Detect which cell encompasses the target text, then output its [x, y] center coordinate. 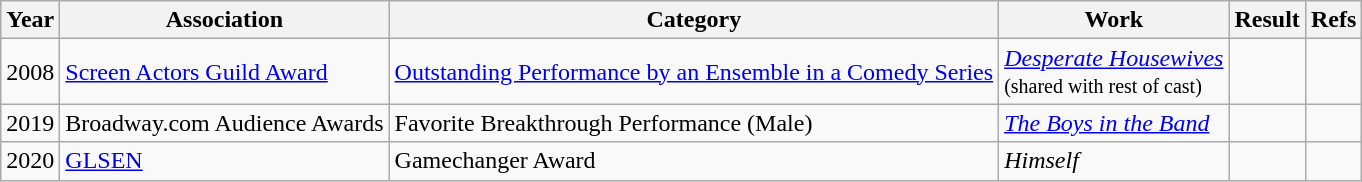
Category [694, 20]
The Boys in the Band [1114, 123]
Year [30, 20]
Screen Actors Guild Award [224, 72]
2020 [30, 161]
Gamechanger Award [694, 161]
Work [1114, 20]
2008 [30, 72]
Broadway.com Audience Awards [224, 123]
Desperate Housewives(shared with rest of cast) [1114, 72]
Outstanding Performance by an Ensemble in a Comedy Series [694, 72]
Favorite Breakthrough Performance (Male) [694, 123]
2019 [30, 123]
Himself [1114, 161]
Result [1267, 20]
Association [224, 20]
GLSEN [224, 161]
Refs [1333, 20]
